Output the [X, Y] coordinate of the center of the cell containing the given text.  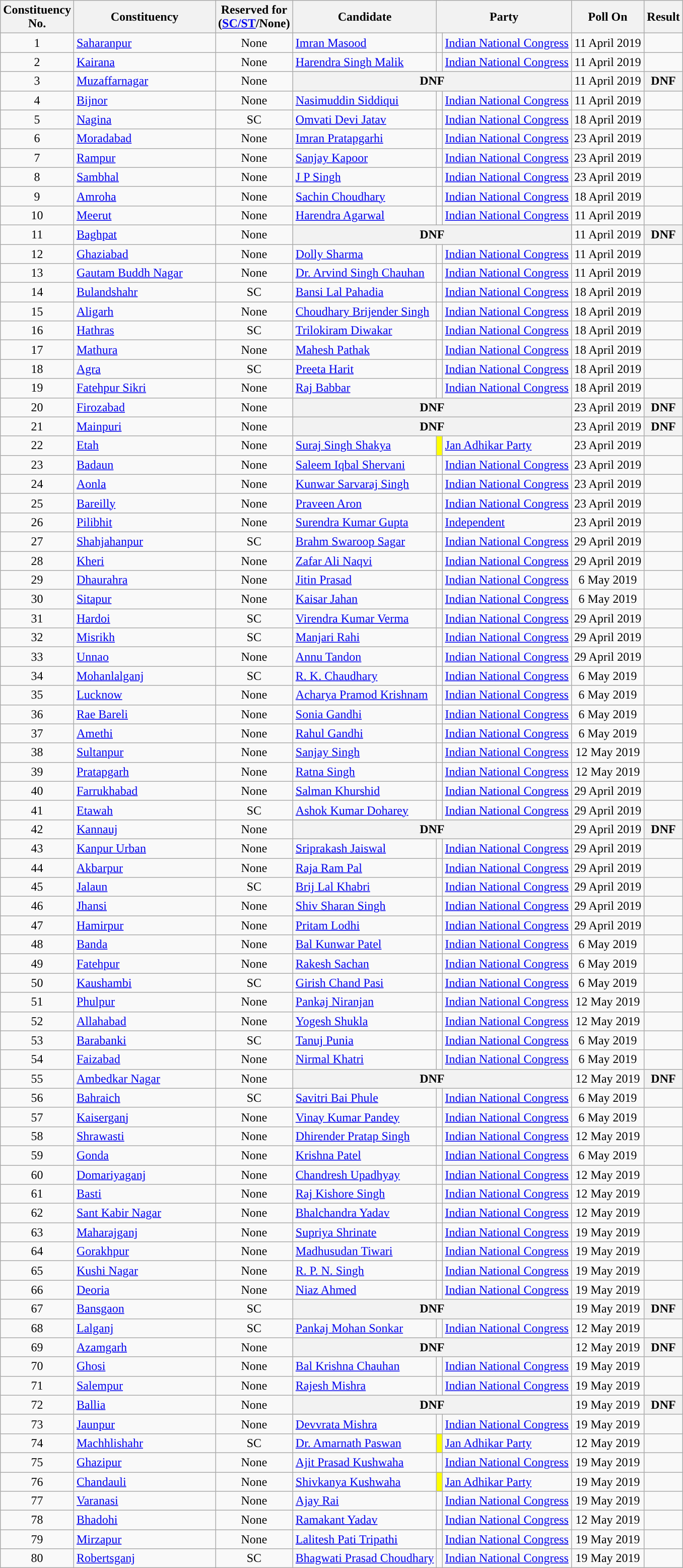
15 [37, 311]
56 [37, 1098]
9 [37, 196]
Ghosi [144, 1366]
Constituency No. [37, 17]
43 [37, 848]
Phulpur [144, 1002]
25 [37, 503]
Raj Kishore Singh [365, 1194]
Bansi Lal Pahadia [365, 292]
Aligarh [144, 311]
68 [37, 1328]
Hathras [144, 331]
Gonda [144, 1155]
76 [37, 1481]
Suraj Singh Shakya [365, 446]
2 [37, 62]
Surendra Kumar Gupta [365, 522]
65 [37, 1271]
Kaushambi [144, 983]
46 [37, 906]
Devvrata Mishra [365, 1424]
74 [37, 1443]
60 [37, 1175]
Lalitesh Pati Tripathi [365, 1539]
73 [37, 1424]
78 [37, 1520]
Reserved for(SC/ST/None) [254, 17]
4 [37, 100]
Ratna Singh [365, 772]
Dr. Arvind Singh Chauhan [365, 273]
39 [37, 772]
Nagina [144, 119]
Varanasi [144, 1501]
33 [37, 657]
J P Singh [365, 177]
Krishna Patel [365, 1155]
Basti [144, 1194]
Bahraich [144, 1098]
79 [37, 1539]
63 [37, 1232]
Kaiserganj [144, 1117]
67 [37, 1309]
Party [504, 17]
51 [37, 1002]
38 [37, 752]
Bal Kunwar Patel [365, 945]
Niaz Ahmed [365, 1290]
Ajit Prasad Kushwaha [365, 1462]
Salman Khurshid [365, 791]
Omvati Devi Jatav [365, 119]
Mahesh Pathak [365, 350]
Robertsganj [144, 1558]
Raja Ram Pal [365, 867]
Praveen Aron [365, 503]
Jitin Prasad [365, 580]
Baghpat [144, 234]
Pilibhit [144, 522]
Sachin Choudhary [365, 196]
Savitri Bai Phule [365, 1098]
32 [37, 638]
Rae Bareli [144, 714]
Bijnor [144, 100]
Jhansi [144, 906]
70 [37, 1366]
50 [37, 983]
Sambhal [144, 177]
Bareilly [144, 503]
Nasimuddin Siddiqui [365, 100]
23 [37, 465]
16 [37, 331]
Hamirpur [144, 925]
Mathura [144, 350]
Virendra Kumar Verma [365, 618]
22 [37, 446]
11 [37, 234]
75 [37, 1462]
Rahul Gandhi [365, 733]
17 [37, 350]
Harendra Agarwal [365, 215]
19 [37, 388]
61 [37, 1194]
Supriya Shrinate [365, 1232]
80 [37, 1558]
26 [37, 522]
62 [37, 1213]
Raj Babbar [365, 388]
13 [37, 273]
Kannauj [144, 829]
Kheri [144, 561]
Banda [144, 945]
58 [37, 1136]
Barabanki [144, 1040]
Etawah [144, 810]
Sitapur [144, 599]
28 [37, 561]
Chandresh Upadhyay [365, 1175]
48 [37, 945]
Gautam Buddh Nagar [144, 273]
Preeta Harit [365, 369]
69 [37, 1347]
Bhadohi [144, 1520]
Rajesh Mishra [365, 1386]
52 [37, 1021]
Jaunpur [144, 1424]
Shivkanya Kushwaha [365, 1481]
64 [37, 1251]
59 [37, 1155]
1 [37, 43]
40 [37, 791]
Lucknow [144, 695]
55 [37, 1079]
41 [37, 810]
Kunwar Sarvaraj Singh [365, 484]
R. K. Chaudhary [365, 676]
Sant Kabir Nagar [144, 1213]
Chandauli [144, 1481]
Sanjay Kapoor [365, 158]
Allahabad [144, 1021]
Mirzapur [144, 1539]
Dhirender Pratap Singh [365, 1136]
Misrikh [144, 638]
Girish Chand Pasi [365, 983]
Shahjahanpur [144, 541]
Constituency [144, 17]
Pankaj Niranjan [365, 1002]
Hardoi [144, 618]
Sanjay Singh [365, 752]
6 [37, 139]
Trilokiram Diwakar [365, 331]
Zafar Ali Naqvi [365, 561]
Badaun [144, 465]
Rakesh Sachan [365, 964]
45 [37, 887]
Bhagwati Prasad Choudhary [365, 1558]
Pratapgarh [144, 772]
Sultanpur [144, 752]
Maharajganj [144, 1232]
Ballia [144, 1405]
35 [37, 695]
Yogesh Shukla [365, 1021]
Ajay Rai [365, 1501]
Dolly Sharma [365, 254]
Kaisar Jahan [365, 599]
Fatehpur Sikri [144, 388]
31 [37, 618]
18 [37, 369]
Saleem Iqbal Shervani [365, 465]
Kanpur Urban [144, 848]
44 [37, 867]
Etah [144, 446]
Unnao [144, 657]
12 [37, 254]
Amethi [144, 733]
47 [37, 925]
24 [37, 484]
Imran Pratapgarhi [365, 139]
Dhaurahra [144, 580]
Ghazipur [144, 1462]
49 [37, 964]
Madhusudan Tiwari [365, 1251]
Bulandshahr [144, 292]
Nirmal Khatri [365, 1059]
Annu Tandon [365, 657]
Machhlishahr [144, 1443]
29 [37, 580]
Mainpuri [144, 426]
Pritam Lodhi [365, 925]
R. P. N. Singh [365, 1271]
66 [37, 1290]
Farrukhabad [144, 791]
Poll On [607, 17]
Vinay Kumar Pandey [365, 1117]
14 [37, 292]
Mohanlalganj [144, 676]
Fatehpur [144, 964]
Sonia Gandhi [365, 714]
8 [37, 177]
Lalganj [144, 1328]
Jalaun [144, 887]
42 [37, 829]
Azamgarh [144, 1347]
10 [37, 215]
Shrawasti [144, 1136]
Ramakant Yadav [365, 1520]
Dr. Amarnath Paswan [365, 1443]
Ghaziabad [144, 254]
Aonla [144, 484]
Brij Lal Khabri [365, 887]
Kairana [144, 62]
20 [37, 407]
Acharya Pramod Krishnam [365, 695]
Saharanpur [144, 43]
30 [37, 599]
72 [37, 1405]
Tanuj Punia [365, 1040]
Ashok Kumar Doharey [365, 810]
27 [37, 541]
Rampur [144, 158]
Candidate [365, 17]
Sriprakash Jaiswal [365, 848]
Gorakhpur [144, 1251]
54 [37, 1059]
36 [37, 714]
Amroha [144, 196]
21 [37, 426]
77 [37, 1501]
Deoria [144, 1290]
Muzaffarnagar [144, 81]
Imran Masood [365, 43]
Moradabad [144, 139]
Brahm Swaroop Sagar [365, 541]
Independent [507, 522]
Akbarpur [144, 867]
3 [37, 81]
5 [37, 119]
Bal Krishna Chauhan [365, 1366]
Salempur [144, 1386]
57 [37, 1117]
Firozabad [144, 407]
Ambedkar Nagar [144, 1079]
Domariyaganj [144, 1175]
Result [663, 17]
Bhalchandra Yadav [365, 1213]
Harendra Singh Malik [365, 62]
37 [37, 733]
Manjari Rahi [365, 638]
53 [37, 1040]
34 [37, 676]
Meerut [144, 215]
Faizabad [144, 1059]
Choudhary Brijender Singh [365, 311]
Bansgaon [144, 1309]
Kushi Nagar [144, 1271]
Shiv Sharan Singh [365, 906]
7 [37, 158]
Agra [144, 369]
Pankaj Mohan Sonkar [365, 1328]
71 [37, 1386]
